Detect which cell encompasses the target text, then output its (X, Y) center coordinate. 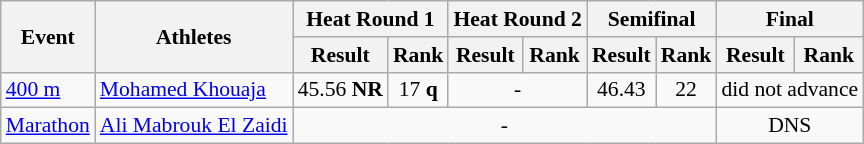
Event (48, 36)
Ali Mabrouk El Zaidi (194, 126)
17 q (418, 90)
22 (686, 90)
400 m (48, 90)
DNS (790, 126)
Final (790, 19)
Mohamed Khouaja (194, 90)
did not advance (790, 90)
45.56 NR (340, 90)
Heat Round 1 (371, 19)
Heat Round 2 (517, 19)
Marathon (48, 126)
Semifinal (652, 19)
Athletes (194, 36)
46.43 (622, 90)
